Capture the cell that displays the provided text and extract its (X, Y) central coordinate. 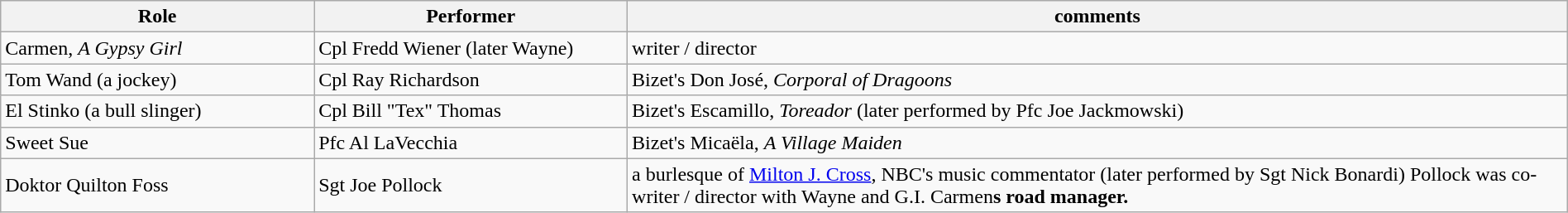
Bizet's Micaëla, A Village Maiden (1098, 143)
Performer (471, 17)
Tom Wand (a jockey) (157, 80)
Role (157, 17)
Bizet's Escamillo, Toreador (later performed by Pfc Joe Jackmowski) (1098, 111)
Doktor Quilton Foss (157, 186)
comments (1098, 17)
Cpl Ray Richardson (471, 80)
Cpl Bill "Tex" Thomas (471, 111)
writer / director (1098, 48)
Carmen, A Gypsy Girl (157, 48)
Sgt Joe Pollock (471, 186)
Cpl Fredd Wiener (later Wayne) (471, 48)
Pfc Al LaVecchia (471, 143)
Bizet's Don José, Corporal of Dragoons (1098, 80)
El Stinko (a bull slinger) (157, 111)
Sweet Sue (157, 143)
